Capture the cell that displays the provided text and extract its [x, y] central coordinate. 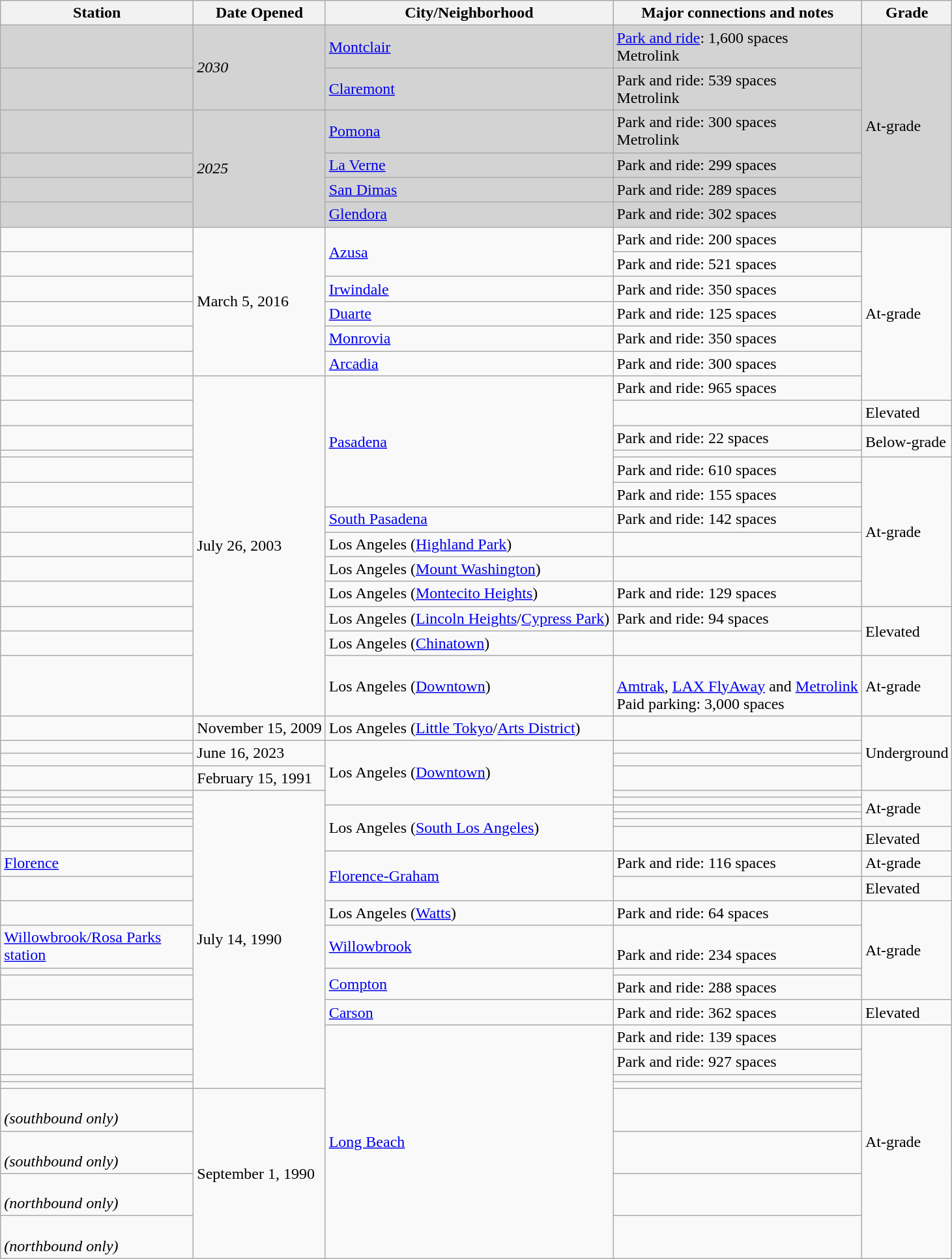
Park and ride: 94 spaces [738, 618]
Park and ride: 155 spaces [738, 495]
Arcadia [469, 363]
Park and ride: 299 spaces [738, 165]
Park and ride: 116 spaces [738, 863]
Los Angeles (Lincoln Heights/Cypress Park) [469, 618]
2025 [259, 168]
Park and ride: 302 spaces [738, 214]
February 15, 1991 [259, 777]
Park and ride: 521 spaces [738, 264]
Park and ride: 288 spaces [738, 987]
Glendora [469, 214]
Park and ride: 362 spaces [738, 1012]
March 5, 2016 [259, 301]
2030 [259, 68]
Park and ride: 610 spaces [738, 470]
Claremont [469, 89]
Park and ride: 927 spaces [738, 1062]
San Dimas [469, 190]
Grade [907, 13]
Long Beach [469, 1141]
Florence-Graham [469, 876]
Park and ride: 289 spaces [738, 190]
Pasadena [469, 442]
Major connections and notes [738, 13]
July 14, 1990 [259, 940]
Monrovia [469, 338]
Park and ride: 200 spaces [738, 239]
Underground [907, 753]
Los Angeles (Montecito Heights) [469, 594]
Willowbrook [469, 946]
Park and ride: 300 spaces Metrolink [738, 132]
Park and ride: 22 spaces [738, 438]
Park and ride: 539 spaces Metrolink [738, 89]
Park and ride: 64 spaces [738, 913]
Park and ride: 965 spaces [738, 388]
Compton [469, 984]
November 15, 2009 [259, 728]
Los Angeles (Chinatown) [469, 643]
Park and ride: 142 spaces [738, 519]
Irwindale [469, 289]
Date Opened [259, 13]
Park and ride: 234 spaces [738, 946]
Los Angeles (Mount Washington) [469, 569]
Park and ride: 300 spaces [738, 363]
Park and ride: 1,600 spaces Metrolink [738, 47]
Montclair [469, 47]
Carson [469, 1012]
Pomona [469, 132]
Station [97, 13]
June 16, 2023 [259, 753]
La Verne [469, 165]
South Pasadena [469, 519]
Azusa [469, 252]
Los Angeles (Watts) [469, 913]
City/Neighborhood [469, 13]
Willowbrook/Rosa Parks station [97, 946]
Los Angeles (Little Tokyo/Arts District) [469, 728]
Florence [97, 863]
Park and ride: 139 spaces [738, 1037]
Park and ride: 125 spaces [738, 313]
Amtrak, LAX FlyAway and MetrolinkPaid parking: 3,000 spaces [738, 686]
Duarte [469, 313]
Park and ride: 129 spaces [738, 594]
Los Angeles (Highland Park) [469, 544]
Below-grade [907, 442]
September 1, 1990 [259, 1174]
Los Angeles (South Los Angeles) [469, 828]
July 26, 2003 [259, 546]
